Detect which cell encompasses the target text, then output its (X, Y) center coordinate. 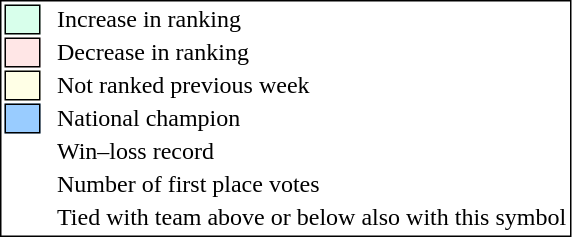
Not ranked previous week (312, 85)
National champion (312, 119)
Decrease in ranking (312, 53)
Win–loss record (312, 151)
Increase in ranking (312, 19)
Tied with team above or below also with this symbol (312, 217)
Number of first place votes (312, 185)
